Identify which cell holds the provided text, then report its [X, Y] central coordinate. 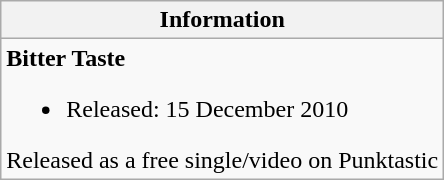
Information [222, 20]
Bitter TasteReleased: 15 December 2010Released as a free single/video on Punktastic [222, 109]
